Scan for the cell matching the given text and deliver its (x, y) coordinate at center. 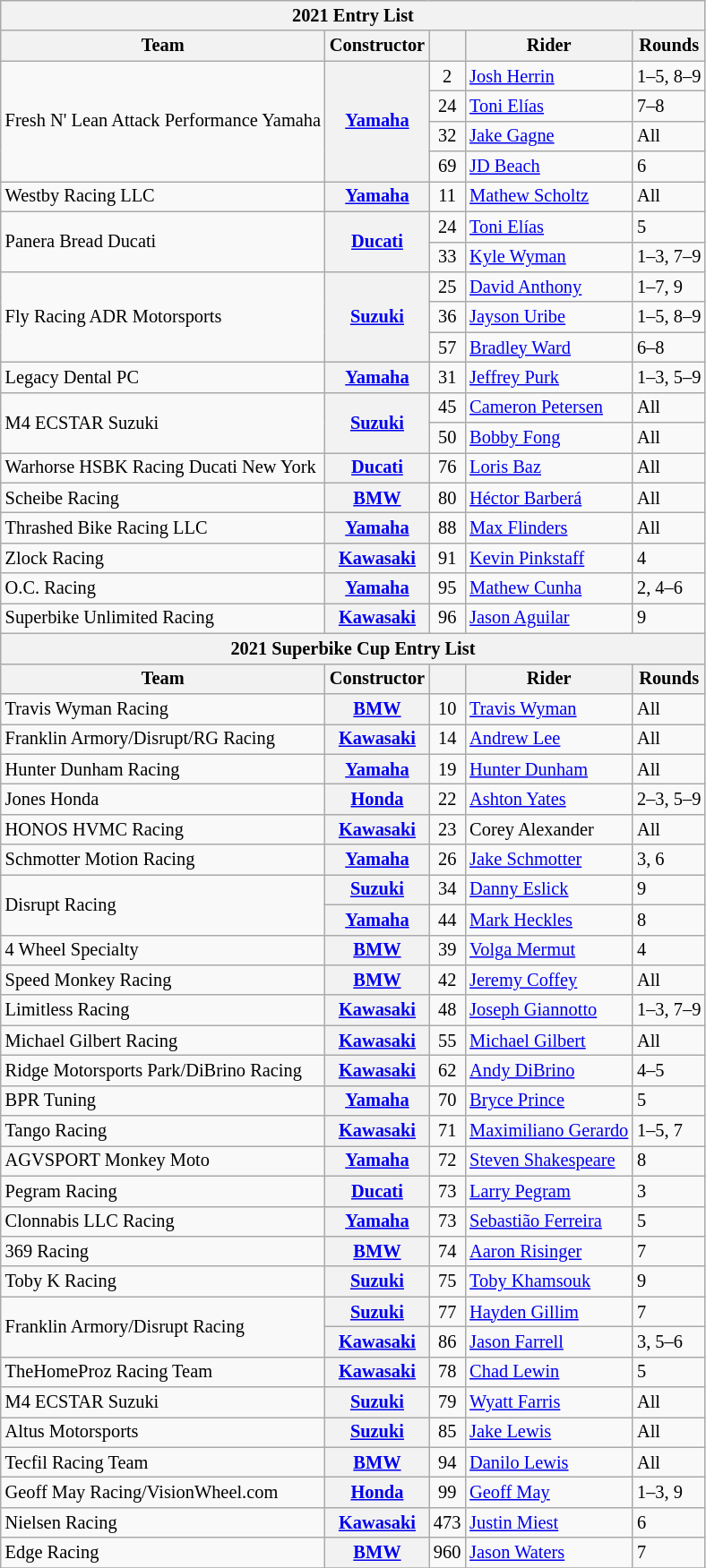
Max Flinders (548, 527)
Bradley Ward (548, 347)
Clonnabis LLC Racing (163, 1221)
Joseph Giannotto (548, 1010)
Jake Lewis (548, 1432)
Travis Wyman (548, 708)
Altus Motorsports (163, 1432)
96 (447, 618)
39 (447, 950)
Jake Schmotter (548, 860)
Tecfil Racing Team (163, 1462)
26 (447, 860)
Sebastião Ferreira (548, 1221)
11 (447, 196)
Speed Monkey Racing (163, 980)
77 (447, 1312)
50 (447, 438)
Kyle Wyman (548, 257)
Larry Pegram (548, 1191)
Bryce Prince (548, 1101)
62 (447, 1070)
6–8 (668, 347)
3 (668, 1191)
95 (447, 588)
Loris Baz (548, 467)
32 (447, 136)
2 (447, 76)
Hunter Dunham (548, 769)
Toby Khamsouk (548, 1281)
72 (447, 1161)
2021 Superbike Cup Entry List (353, 648)
33 (447, 257)
Fresh N' Lean Attack Performance Yamaha (163, 122)
80 (447, 498)
Michael Gilbert (548, 1041)
2–3, 5–9 (668, 799)
Ashton Yates (548, 799)
Jones Honda (163, 799)
HONOS HVMC Racing (163, 829)
Mathew Scholtz (548, 196)
14 (447, 739)
BPR Tuning (163, 1101)
2021 Entry List (353, 15)
3, 5–6 (668, 1341)
99 (447, 1493)
Geoff May Racing/VisionWheel.com (163, 1493)
Nielsen Racing (163, 1522)
Volga Mermut (548, 950)
55 (447, 1041)
74 (447, 1251)
Superbike Unlimited Racing (163, 618)
Danilo Lewis (548, 1462)
Geoff May (548, 1493)
Hayden Gillim (548, 1312)
Andy DiBrino (548, 1070)
Edge Racing (163, 1553)
Danny Eslick (548, 889)
Tango Racing (163, 1131)
Scheibe Racing (163, 498)
960 (447, 1553)
Schmotter Motion Racing (163, 860)
Michael Gilbert Racing (163, 1041)
Panera Bread Ducati (163, 242)
Zlock Racing (163, 558)
Toby K Racing (163, 1281)
3, 6 (668, 860)
Franklin Armory/Disrupt/RG Racing (163, 739)
Jayson Uribe (548, 317)
Fly Racing ADR Motorsports (163, 317)
42 (447, 980)
2, 4–6 (668, 588)
AGVSPORT Monkey Moto (163, 1161)
1–3, 9 (668, 1493)
22 (447, 799)
1–3, 5–9 (668, 377)
Kevin Pinkstaff (548, 558)
Travis Wyman Racing (163, 708)
Cameron Petersen (548, 407)
69 (447, 167)
Wyatt Farris (548, 1402)
Mark Heckles (548, 920)
86 (447, 1341)
Warhorse HSBK Racing Ducati New York (163, 467)
Disrupt Racing (163, 904)
75 (447, 1281)
34 (447, 889)
91 (447, 558)
78 (447, 1372)
Jason Waters (548, 1553)
TheHomeProz Racing Team (163, 1372)
25 (447, 287)
Maximiliano Gerardo (548, 1131)
Mathew Cunha (548, 588)
Thrashed Bike Racing LLC (163, 527)
4–5 (668, 1070)
JD Beach (548, 167)
79 (447, 1402)
David Anthony (548, 287)
Franklin Armory/Disrupt Racing (163, 1327)
85 (447, 1432)
Jason Farrell (548, 1341)
Bobby Fong (548, 438)
Jeremy Coffey (548, 980)
Corey Alexander (548, 829)
473 (447, 1522)
44 (447, 920)
7–8 (668, 106)
Chad Lewin (548, 1372)
Héctor Barberá (548, 498)
4 Wheel Specialty (163, 950)
88 (447, 527)
Andrew Lee (548, 739)
10 (447, 708)
Westby Racing LLC (163, 196)
76 (447, 467)
48 (447, 1010)
Steven Shakespeare (548, 1161)
36 (447, 317)
369 Racing (163, 1251)
Jason Aguilar (548, 618)
Josh Herrin (548, 76)
23 (447, 829)
70 (447, 1101)
Limitless Racing (163, 1010)
57 (447, 347)
Hunter Dunham Racing (163, 769)
Ridge Motorsports Park/DiBrino Racing (163, 1070)
31 (447, 377)
Legacy Dental PC (163, 377)
Aaron Risinger (548, 1251)
45 (447, 407)
19 (447, 769)
71 (447, 1131)
1–7, 9 (668, 287)
Jeffrey Purk (548, 377)
Justin Miest (548, 1522)
O.C. Racing (163, 588)
Jake Gagne (548, 136)
94 (447, 1462)
Pegram Racing (163, 1191)
1–5, 7 (668, 1131)
